Return (X, Y) of the center of cell containing provided text 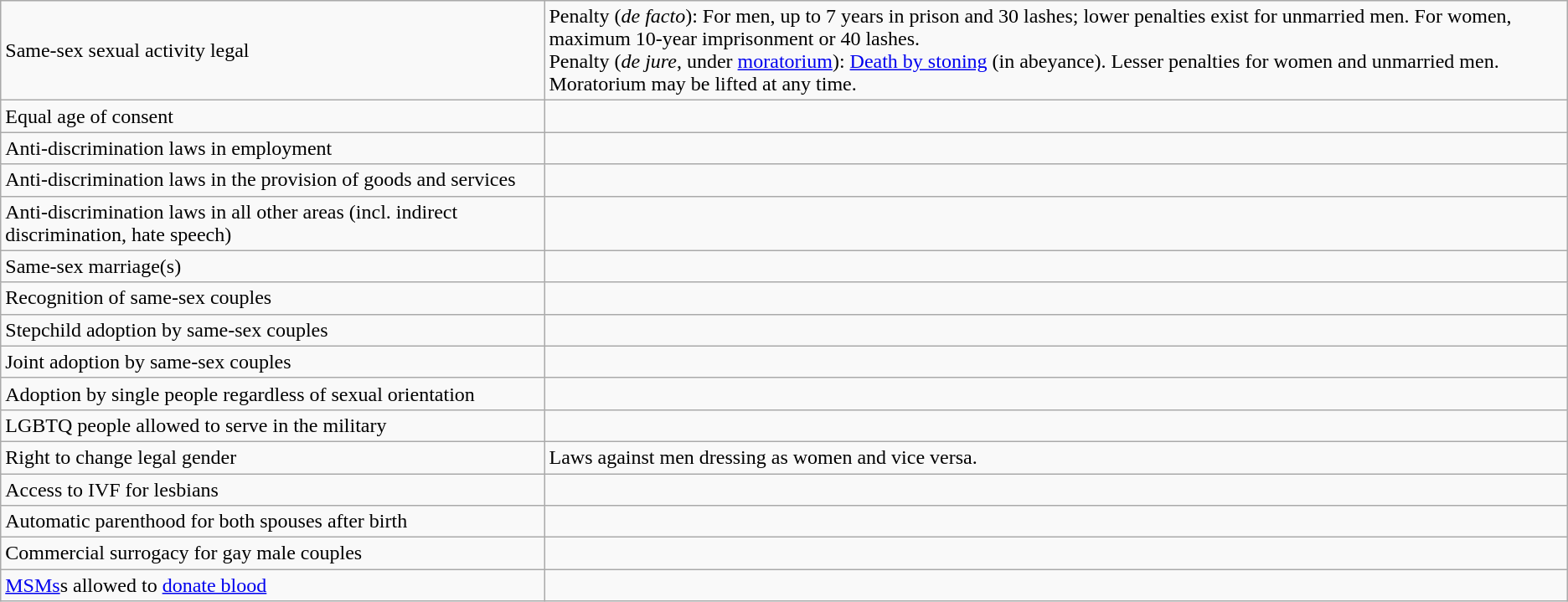
Commercial surrogacy for gay male couples (273, 553)
LGBTQ people allowed to serve in the military (273, 425)
Anti-discrimination laws in the provision of goods and services (273, 180)
Joint adoption by same-sex couples (273, 362)
Recognition of same-sex couples (273, 298)
Stepchild adoption by same-sex couples (273, 330)
Laws against men dressing as women and vice versa. (1055, 457)
Same-sex sexual activity legal (273, 50)
Right to change legal gender (273, 457)
Automatic parenthood for both spouses after birth (273, 522)
Adoption by single people regardless of sexual orientation (273, 394)
Same-sex marriage(s) (273, 266)
Anti-discrimination laws in all other areas (incl. indirect discrimination, hate speech) (273, 223)
MSMss allowed to donate blood (273, 585)
Access to IVF for lesbians (273, 490)
Equal age of consent (273, 116)
Anti-discrimination laws in employment (273, 148)
